Return (x, y) of the center of cell containing provided text 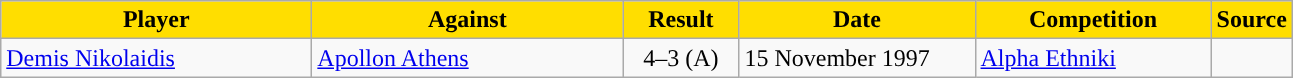
Alpha Ethniki (1093, 58)
Against (468, 20)
Apollon Athens (468, 58)
Competition (1093, 20)
15 November 1997 (857, 58)
Player (156, 20)
Result (681, 20)
Date (857, 20)
Source (1252, 20)
4–3 (A) (681, 58)
Demis Nikolaidis (156, 58)
